Search for the cell housing the specified text and yield its (x, y) center coordinate. 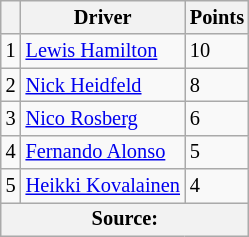
Points (217, 17)
2 (11, 85)
Driver (103, 17)
Nico Rosberg (103, 118)
Lewis Hamilton (103, 51)
6 (217, 118)
Heikki Kovalainen (103, 186)
Nick Heidfeld (103, 85)
Fernando Alonso (103, 152)
1 (11, 51)
10 (217, 51)
Source: (125, 219)
8 (217, 85)
3 (11, 118)
